Scan for the cell matching the given text and deliver its (x, y) coordinate at center. 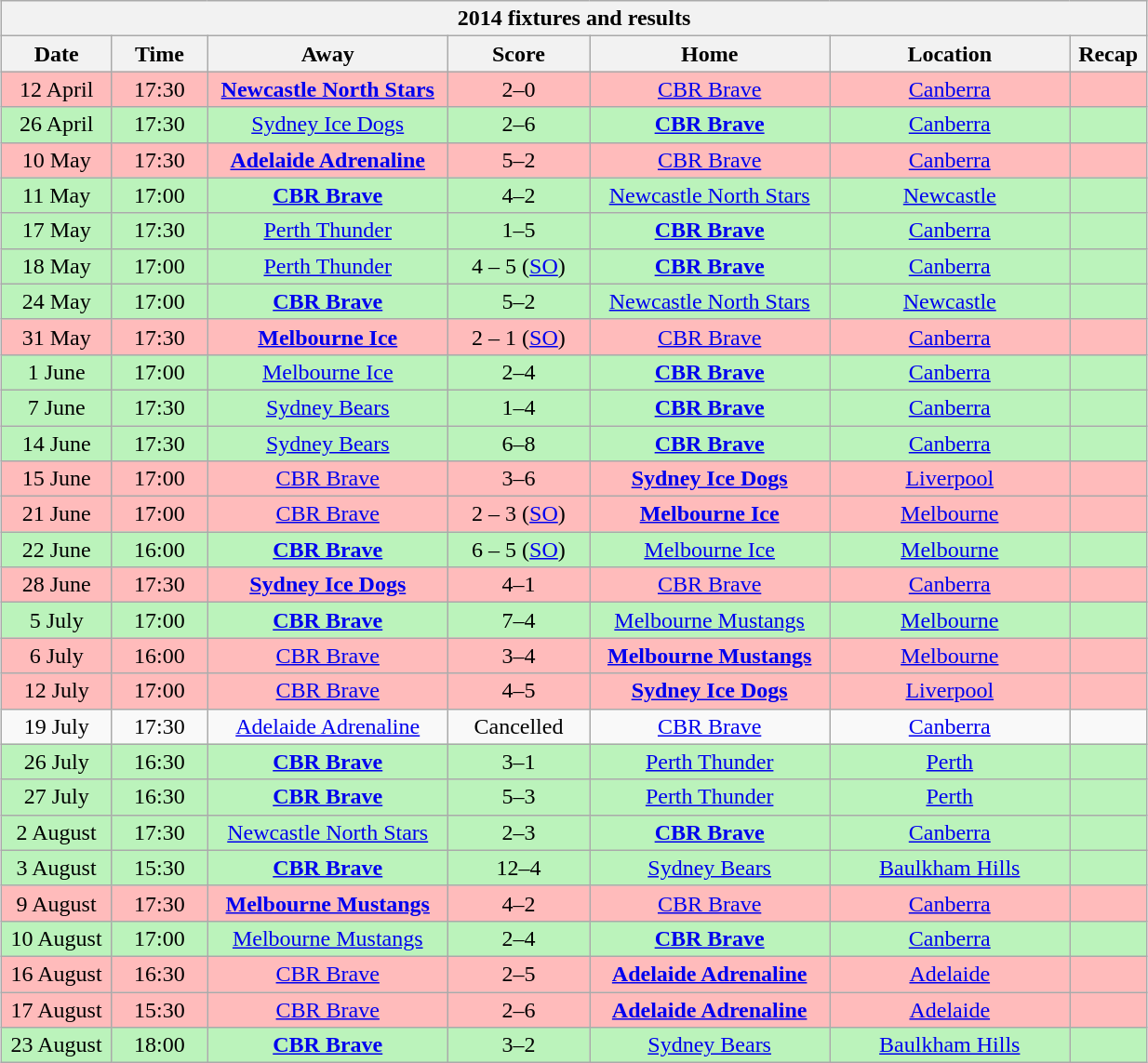
6 July (57, 656)
1 June (57, 372)
3–1 (518, 762)
3 August (57, 868)
6–8 (518, 444)
19 July (57, 726)
Cancelled (518, 726)
3–4 (518, 656)
24 May (57, 301)
2–0 (518, 89)
Recap (1109, 54)
2–5 (518, 974)
2–3 (518, 832)
17 May (57, 231)
10 August (57, 938)
Score (518, 54)
18:00 (160, 1045)
4–5 (518, 691)
Date (57, 54)
1–4 (518, 407)
11 May (57, 195)
2 August (57, 832)
5–3 (518, 797)
1–5 (518, 231)
Home (710, 54)
7 June (57, 407)
16 August (57, 974)
12 July (57, 691)
17 August (57, 1009)
3–2 (518, 1045)
31 May (57, 337)
23 August (57, 1045)
14 June (57, 444)
26 July (57, 762)
15 June (57, 479)
12–4 (518, 868)
2 – 1 (SO) (518, 337)
4–1 (518, 585)
6 – 5 (SO) (518, 550)
21 June (57, 514)
5 July (57, 620)
Away (327, 54)
18 May (57, 266)
Time (160, 54)
Location (950, 54)
9 August (57, 903)
4 – 5 (SO) (518, 266)
27 July (57, 797)
2 – 3 (SO) (518, 514)
7–4 (518, 620)
26 April (57, 125)
12 April (57, 89)
3–6 (518, 479)
10 May (57, 160)
2014 fixtures and results (575, 19)
28 June (57, 585)
22 June (57, 550)
